Extract the [X, Y] coordinate from the center of the cell holding the provided text.  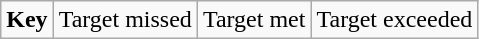
Target met [254, 20]
Target missed [125, 20]
Target exceeded [394, 20]
Key [27, 20]
